Locate the cell with the specified text and output its (x, y) center coordinate. 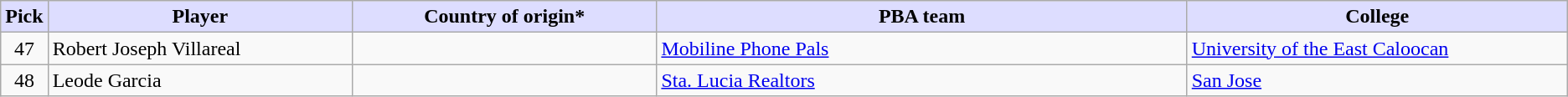
Player (199, 17)
University of the East Caloocan (1377, 48)
Pick (24, 17)
48 (24, 80)
PBA team (921, 17)
Country of origin* (504, 17)
47 (24, 48)
College (1377, 17)
Leode Garcia (199, 80)
Robert Joseph Villareal (199, 48)
Sta. Lucia Realtors (921, 80)
San Jose (1377, 80)
Mobiline Phone Pals (921, 48)
